Output the [x, y] coordinate of the center of the cell containing the given text.  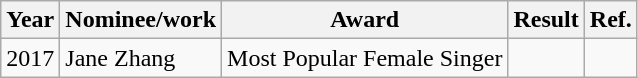
Award [365, 20]
Result [546, 20]
Year [30, 20]
Jane Zhang [141, 58]
Most Popular Female Singer [365, 58]
Nominee/work [141, 20]
2017 [30, 58]
Ref. [610, 20]
